Scan for the cell matching the given text and deliver its [X, Y] coordinate at center. 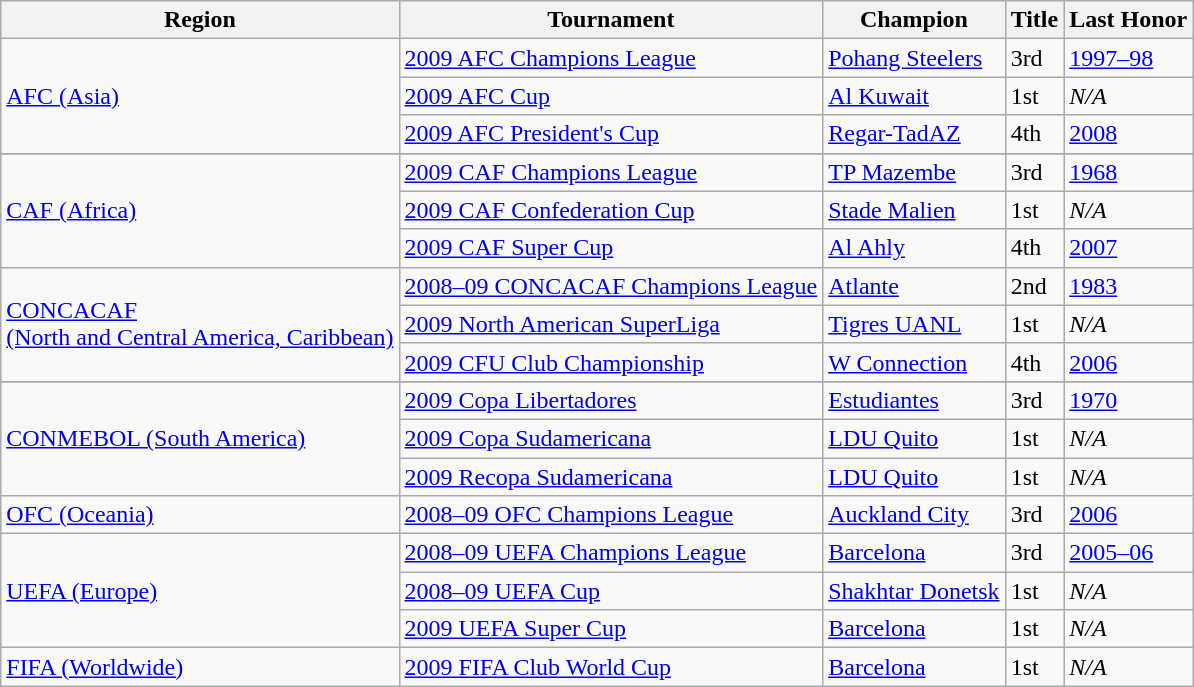
Tournament [611, 20]
2009 Copa Libertadores [611, 400]
Champion [914, 20]
2009 CAF Super Cup [611, 248]
2009 AFC Champions League [611, 58]
2009 FIFA Club World Cup [611, 667]
2009 CAF Confederation Cup [611, 210]
Al Ahly [914, 248]
Estudiantes [914, 400]
W Connection [914, 362]
CONCACAF(North and Central America, Caribbean) [200, 324]
Stade Malien [914, 210]
Last Honor [1128, 20]
Regar-TadAZ [914, 134]
2nd [1034, 286]
2008–09 OFC Champions League [611, 515]
Title [1034, 20]
2008 [1128, 134]
Region [200, 20]
Al Kuwait [914, 96]
UEFA (Europe) [200, 591]
2009 AFC President's Cup [611, 134]
2009 AFC Cup [611, 96]
2009 Recopa Sudamericana [611, 477]
FIFA (Worldwide) [200, 667]
2008–09 CONCACAF Champions League [611, 286]
1968 [1128, 172]
2008–09 UEFA Champions League [611, 553]
1970 [1128, 400]
Auckland City [914, 515]
Tigres UANL [914, 324]
2009 North American SuperLiga [611, 324]
Shakhtar Donetsk [914, 591]
2008–09 UEFA Cup [611, 591]
2007 [1128, 248]
OFC (Oceania) [200, 515]
Pohang Steelers [914, 58]
CAF (Africa) [200, 210]
2009 CAF Champions League [611, 172]
TP Mazembe [914, 172]
2009 Copa Sudamericana [611, 438]
1983 [1128, 286]
Atlante [914, 286]
1997–98 [1128, 58]
CONMEBOL (South America) [200, 438]
2009 CFU Club Championship [611, 362]
2009 UEFA Super Cup [611, 629]
2005–06 [1128, 553]
AFC (Asia) [200, 96]
